Identify which cell holds the provided text, then report its (x, y) central coordinate. 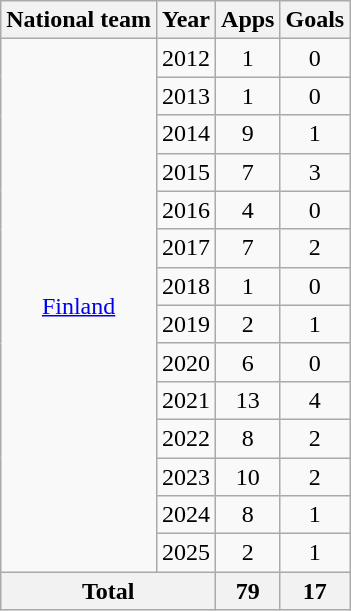
Total (108, 591)
2016 (186, 210)
2012 (186, 58)
2018 (186, 286)
9 (248, 134)
79 (248, 591)
2024 (186, 515)
2017 (186, 248)
2023 (186, 477)
2019 (186, 324)
2021 (186, 400)
2025 (186, 553)
13 (248, 400)
10 (248, 477)
3 (315, 172)
2014 (186, 134)
2020 (186, 362)
17 (315, 591)
2015 (186, 172)
Finland (79, 306)
Goals (315, 20)
National team (79, 20)
Apps (248, 20)
2013 (186, 96)
6 (248, 362)
Year (186, 20)
2022 (186, 438)
